Extract the (x, y) coordinate from the center of the cell holding the provided text.  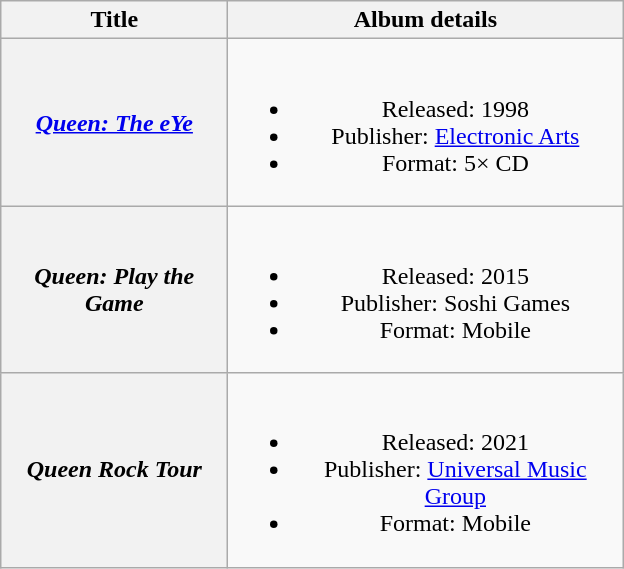
Title (114, 20)
Queen: Play the Game (114, 290)
Released: 1998Publisher: Electronic ArtsFormat: 5× CD (426, 122)
Album details (426, 20)
Queen Rock Tour (114, 470)
Released: 2015Publisher: Soshi GamesFormat: Mobile (426, 290)
Released: 2021Publisher: Universal Music GroupFormat: Mobile (426, 470)
Queen: The eYe (114, 122)
